Return [X, Y] of the center of cell containing provided text 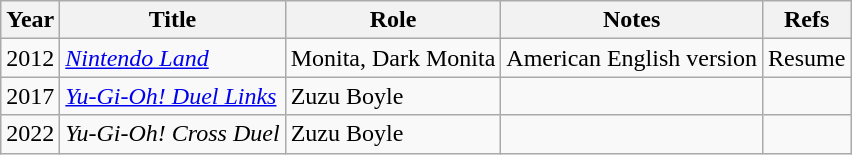
Title [172, 20]
Notes [632, 20]
Role [393, 20]
Monita, Dark Monita [393, 58]
Resume [806, 58]
2012 [30, 58]
Nintendo Land [172, 58]
Yu-Gi-Oh! Cross Duel [172, 134]
2017 [30, 96]
Year [30, 20]
American English version [632, 58]
Refs [806, 20]
Yu-Gi-Oh! Duel Links [172, 96]
2022 [30, 134]
